Locate the cell with the specified text and output its [x, y] center coordinate. 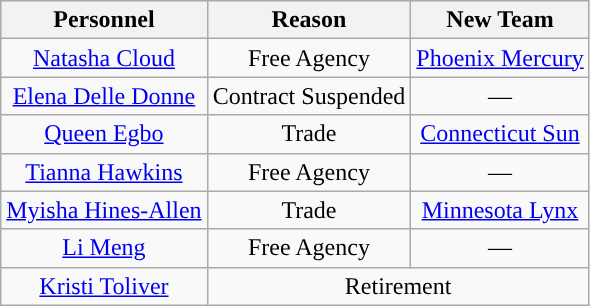
Li Meng [104, 248]
Queen Egbo [104, 134]
New Team [500, 20]
Personnel [104, 20]
Tianna Hawkins [104, 172]
Myisha Hines-Allen [104, 210]
Minnesota Lynx [500, 210]
Retirement [398, 286]
Connecticut Sun [500, 134]
Elena Delle Donne [104, 96]
Kristi Toliver [104, 286]
Phoenix Mercury [500, 58]
Reason [309, 20]
Natasha Cloud [104, 58]
Contract Suspended [309, 96]
